Return the [x, y] coordinate for the center point of the cell that contains the specified text.  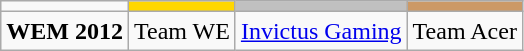
WEM 2012 [65, 31]
Invictus Gaming [321, 31]
Team Acer [464, 31]
Team WE [182, 31]
